Scan for the cell matching the given text and deliver its (X, Y) coordinate at center. 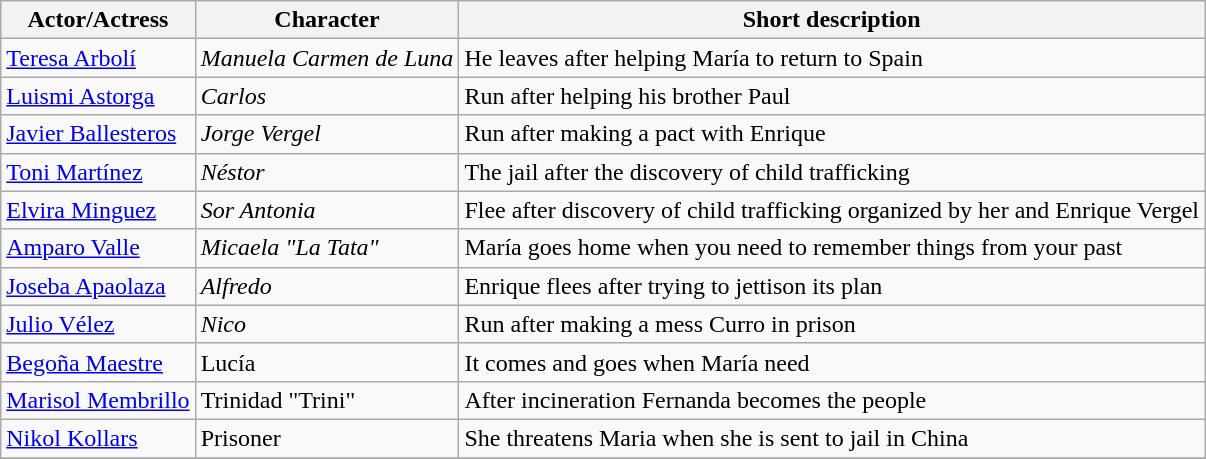
Begoña Maestre (98, 362)
Joseba Apaolaza (98, 286)
Actor/Actress (98, 20)
Luismi Astorga (98, 96)
Marisol Membrillo (98, 400)
After incineration Fernanda becomes the people (832, 400)
Trinidad "Trini" (327, 400)
Teresa Arbolí (98, 58)
Short description (832, 20)
Elvira Minguez (98, 210)
Sor Antonia (327, 210)
Amparo Valle (98, 248)
Jorge Vergel (327, 134)
Run after making a pact with Enrique (832, 134)
Nikol Kollars (98, 438)
The jail after the discovery of child trafficking (832, 172)
Manuela Carmen de Luna (327, 58)
Javier Ballesteros (98, 134)
Run after making a mess Curro in prison (832, 324)
He leaves after helping María to return to Spain (832, 58)
Micaela "La Tata" (327, 248)
Enrique flees after trying to jettison its plan (832, 286)
Character (327, 20)
Run after helping his brother Paul (832, 96)
Flee after discovery of child trafficking organized by her and Enrique Vergel (832, 210)
Prisoner (327, 438)
Julio Vélez (98, 324)
Néstor (327, 172)
It comes and goes when María need (832, 362)
Nico (327, 324)
María goes home when you need to remember things from your past (832, 248)
Carlos (327, 96)
Lucía (327, 362)
She threatens Maria when she is sent to jail in China (832, 438)
Alfredo (327, 286)
Toni Martínez (98, 172)
